Provide the [x, y] coordinate of the cell's center where the given text is located.  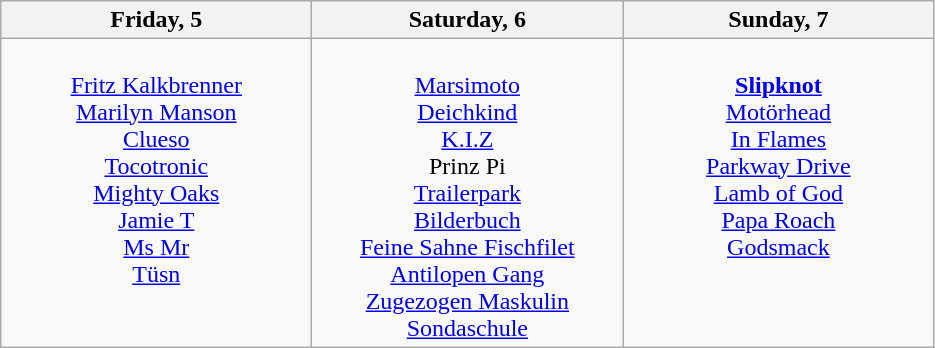
Marsimoto Deichkind K.I.Z Prinz Pi Trailerpark Bilderbuch Feine Sahne Fischfilet Antilopen Gang Zugezogen Maskulin Sondaschule [468, 193]
Saturday, 6 [468, 20]
Fritz Kalkbrenner Marilyn Manson Clueso Tocotronic Mighty Oaks Jamie T Ms Mr Tüsn [156, 193]
Slipknot Motörhead In Flames Parkway Drive Lamb of God Papa Roach Godsmack [778, 193]
Friday, 5 [156, 20]
Sunday, 7 [778, 20]
